From the cell containing the given text, extract its center point as (X, Y) coordinate. 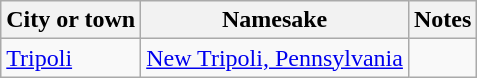
City or town (71, 20)
New Tripoli, Pennsylvania (275, 58)
Namesake (275, 20)
Tripoli (71, 58)
Notes (442, 20)
